For the text-containing cell, return its midpoint in [x, y] coordinate format. 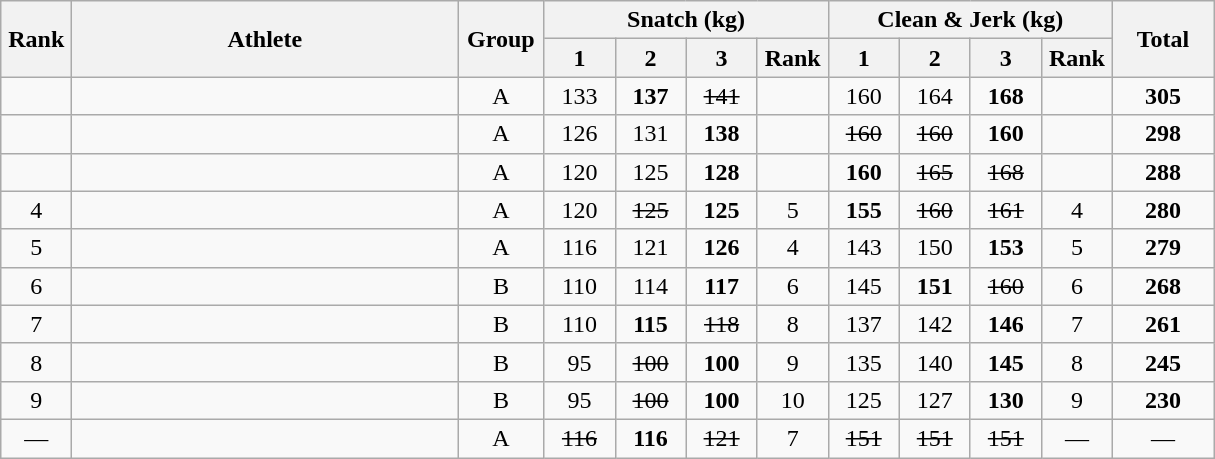
245 [1162, 362]
135 [864, 362]
161 [1006, 210]
10 [792, 400]
127 [934, 400]
155 [864, 210]
114 [650, 286]
288 [1162, 172]
130 [1006, 400]
279 [1162, 248]
128 [722, 172]
305 [1162, 96]
Clean & Jerk (kg) [970, 20]
261 [1162, 324]
Total [1162, 39]
Group [501, 39]
131 [650, 134]
153 [1006, 248]
150 [934, 248]
298 [1162, 134]
230 [1162, 400]
140 [934, 362]
165 [934, 172]
118 [722, 324]
115 [650, 324]
164 [934, 96]
142 [934, 324]
117 [722, 286]
138 [722, 134]
Snatch (kg) [686, 20]
133 [580, 96]
Athlete [265, 39]
280 [1162, 210]
141 [722, 96]
146 [1006, 324]
143 [864, 248]
268 [1162, 286]
